Locate the cell with the specified text and output its [X, Y] center coordinate. 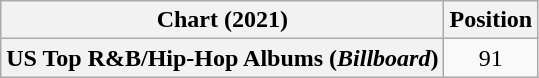
91 [491, 58]
US Top R&B/Hip-Hop Albums (Billboard) [222, 58]
Chart (2021) [222, 20]
Position [491, 20]
